Locate the cell with the specified text and output its (x, y) center coordinate. 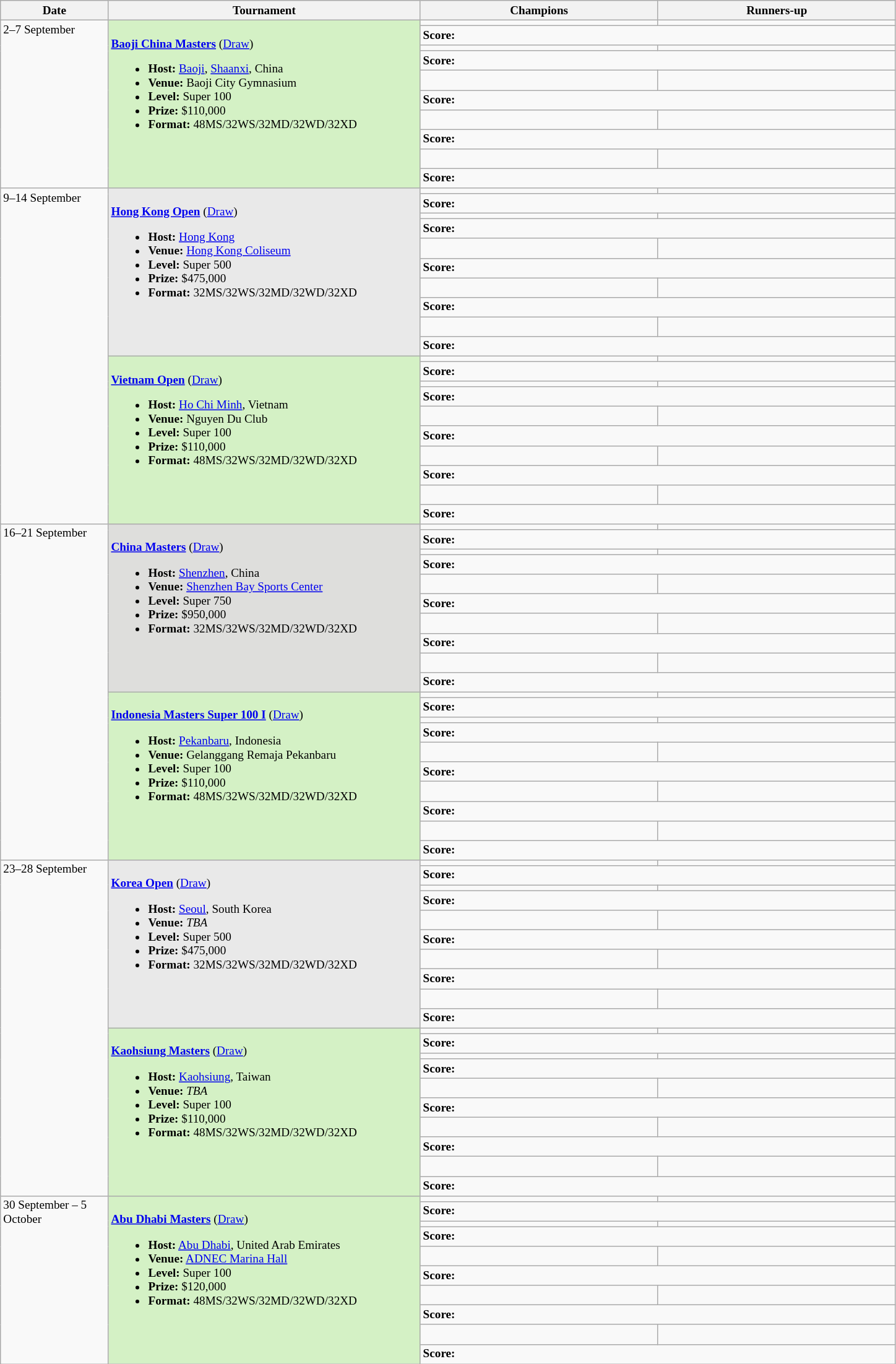
Kaohsiung Masters (Draw)Host: Kaohsiung, TaiwanVenue: TBALevel: Super 100Prize: $110,000Format: 48MS/32WS/32MD/32WD/32XD (264, 1111)
9–14 September (54, 356)
Korea Open (Draw)Host: Seoul, South KoreaVenue: TBALevel: Super 500Prize: $475,000Format: 32MS/32WS/32MD/32WD/32XD (264, 943)
2–7 September (54, 104)
Tournament (264, 11)
Baoji China Masters (Draw)Host: Baoji, Shaanxi, ChinaVenue: Baoji City GymnasiumLevel: Super 100Prize: $110,000Format: 48MS/32WS/32MD/32WD/32XD (264, 104)
Champions (539, 11)
16–21 September (54, 692)
23–28 September (54, 1027)
Date (54, 11)
Abu Dhabi Masters (Draw)Host: Abu Dhabi, United Arab EmiratesVenue: ADNEC Marina HallLevel: Super 100Prize: $120,000Format: 48MS/32WS/32MD/32WD/32XD (264, 1280)
Vietnam Open (Draw)Host: Ho Chi Minh, VietnamVenue: Nguyen Du ClubLevel: Super 100Prize: $110,000Format: 48MS/32WS/32MD/32WD/32XD (264, 439)
Runners-up (777, 11)
30 September – 5 October (54, 1280)
China Masters (Draw)Host: Shenzhen, ChinaVenue: Shenzhen Bay Sports CenterLevel: Super 750Prize: $950,000Format: 32MS/32WS/32MD/32WD/32XD (264, 608)
Hong Kong Open (Draw)Host: Hong KongVenue: Hong Kong ColiseumLevel: Super 500Prize: $475,000Format: 32MS/32WS/32MD/32WD/32XD (264, 272)
